Search for the cell housing the specified text and yield its [x, y] center coordinate. 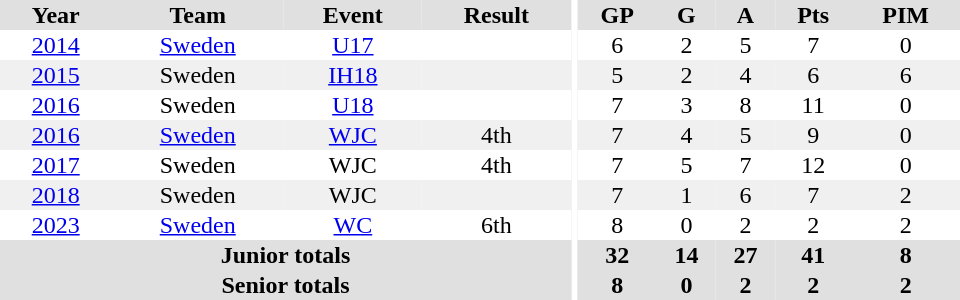
Year [56, 15]
Event [353, 15]
IH18 [353, 75]
14 [686, 255]
WC [353, 225]
U17 [353, 45]
9 [813, 135]
2017 [56, 165]
12 [813, 165]
Result [496, 15]
2015 [56, 75]
GP [618, 15]
PIM [906, 15]
3 [686, 105]
Junior totals [286, 255]
2023 [56, 225]
11 [813, 105]
Senior totals [286, 285]
41 [813, 255]
2014 [56, 45]
Team [198, 15]
2018 [56, 195]
27 [746, 255]
U18 [353, 105]
32 [618, 255]
1 [686, 195]
Pts [813, 15]
G [686, 15]
A [746, 15]
6th [496, 225]
